Return [X, Y] of the center of cell containing provided text 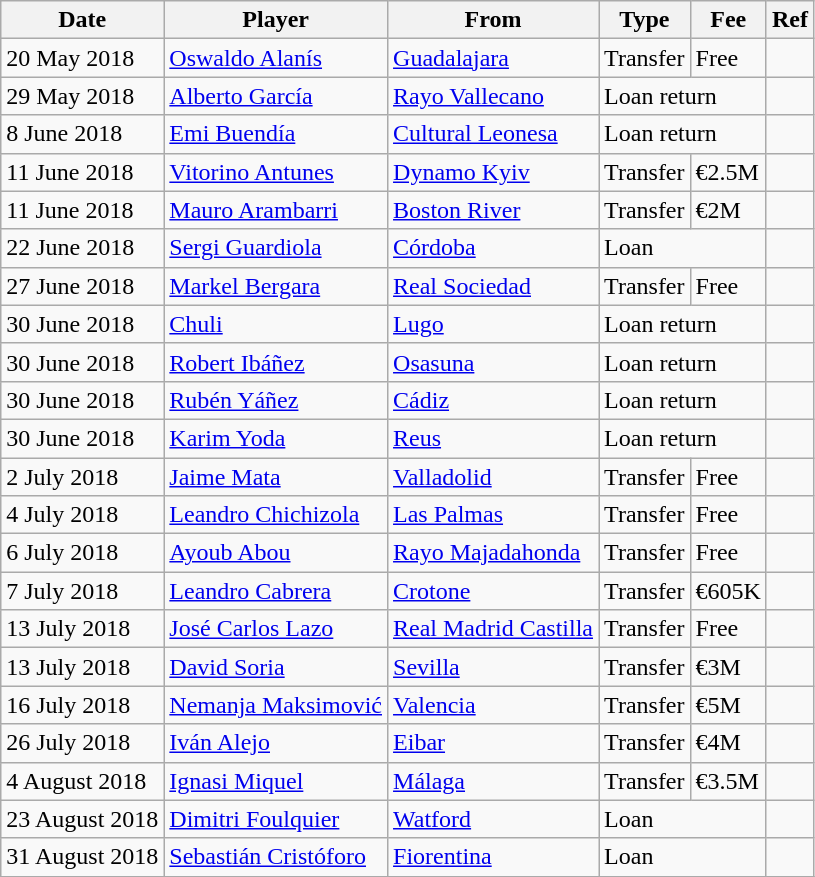
Oswaldo Alanís [276, 58]
31 August 2018 [82, 857]
José Carlos Lazo [276, 629]
Rayo Majadahonda [494, 553]
Ignasi Miquel [276, 781]
Dimitri Foulquier [276, 819]
Mauro Arambarri [276, 210]
Cultural Leonesa [494, 134]
Ref [790, 20]
4 July 2018 [82, 515]
Vitorino Antunes [276, 172]
€5M [728, 705]
€3.5M [728, 781]
Date [82, 20]
Las Palmas [494, 515]
Rayo Vallecano [494, 96]
Sergi Guardiola [276, 248]
7 July 2018 [82, 591]
Eibar [494, 743]
Emi Buendía [276, 134]
€4M [728, 743]
€2.5M [728, 172]
€2M [728, 210]
Alberto García [276, 96]
David Soria [276, 667]
Real Madrid Castilla [494, 629]
Iván Alejo [276, 743]
Leandro Chichizola [276, 515]
22 June 2018 [82, 248]
From [494, 20]
Real Sociedad [494, 286]
20 May 2018 [82, 58]
€605K [728, 591]
Rubén Yáñez [276, 400]
Fiorentina [494, 857]
Guadalajara [494, 58]
Cádiz [494, 400]
Player [276, 20]
Ayoub Abou [276, 553]
8 June 2018 [82, 134]
27 June 2018 [82, 286]
Osasuna [494, 362]
Córdoba [494, 248]
Watford [494, 819]
Valencia [494, 705]
€3M [728, 667]
Reus [494, 438]
Nemanja Maksimović [276, 705]
Sebastián Cristóforo [276, 857]
6 July 2018 [82, 553]
Málaga [494, 781]
23 August 2018 [82, 819]
Leandro Cabrera [276, 591]
29 May 2018 [82, 96]
4 August 2018 [82, 781]
Type [645, 20]
26 July 2018 [82, 743]
Jaime Mata [276, 477]
Valladolid [494, 477]
Markel Bergara [276, 286]
Sevilla [494, 667]
2 July 2018 [82, 477]
Lugo [494, 324]
Chuli [276, 324]
Karim Yoda [276, 438]
16 July 2018 [82, 705]
Crotone [494, 591]
Robert Ibáñez [276, 362]
Dynamo Kyiv [494, 172]
Fee [728, 20]
Boston River [494, 210]
